Identify which cell holds the provided text, then report its [x, y] central coordinate. 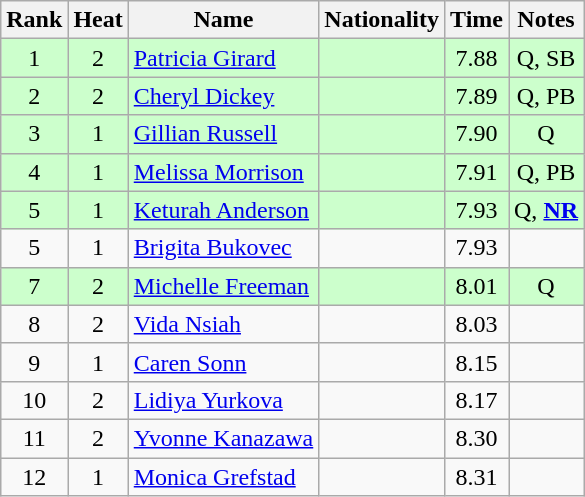
8.17 [477, 400]
Keturah Anderson [224, 210]
Caren Sonn [224, 362]
7.89 [477, 96]
Heat [98, 20]
12 [34, 477]
11 [34, 438]
Yvonne Kanazawa [224, 438]
8.15 [477, 362]
8 [34, 324]
Gillian Russell [224, 134]
Notes [546, 20]
4 [34, 172]
Vida Nsiah [224, 324]
7 [34, 286]
7.90 [477, 134]
9 [34, 362]
8.01 [477, 286]
8.30 [477, 438]
Q, NR [546, 210]
Melissa Morrison [224, 172]
Time [477, 20]
8.03 [477, 324]
Lidiya Yurkova [224, 400]
10 [34, 400]
Monica Grefstad [224, 477]
Patricia Girard [224, 58]
8.31 [477, 477]
Rank [34, 20]
Q, SB [546, 58]
Name [224, 20]
7.88 [477, 58]
Michelle Freeman [224, 286]
3 [34, 134]
Cheryl Dickey [224, 96]
7.91 [477, 172]
Brigita Bukovec [224, 248]
Nationality [382, 20]
